Provide the (x, y) coordinate of the cell's center where the given text is located.  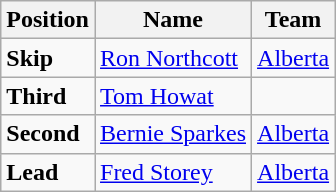
Skip (48, 58)
Second (48, 134)
Team (294, 20)
Ron Northcott (172, 58)
Fred Storey (172, 172)
Third (48, 96)
Name (172, 20)
Lead (48, 172)
Tom Howat (172, 96)
Position (48, 20)
Bernie Sparkes (172, 134)
